Return [x, y] of the center of cell containing provided text 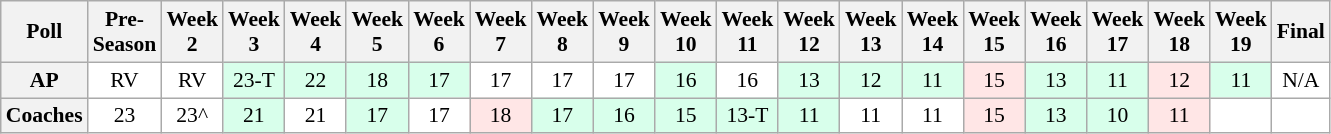
AP [44, 80]
Week4 [316, 32]
Week5 [377, 32]
10 [1118, 116]
Week14 [933, 32]
23-T [254, 80]
Week19 [1241, 32]
Coaches [44, 116]
N/A [1301, 80]
Week8 [562, 32]
Week16 [1056, 32]
Pre-Season [125, 32]
Week10 [686, 32]
13-T [748, 116]
Week6 [439, 32]
23^ [192, 116]
22 [316, 80]
Week15 [994, 32]
Week7 [501, 32]
Week13 [871, 32]
Week17 [1118, 32]
Week2 [192, 32]
23 [125, 116]
Final [1301, 32]
Week12 [809, 32]
Week18 [1179, 32]
Poll [44, 32]
Week11 [748, 32]
Week9 [624, 32]
Week3 [254, 32]
